Determine the (x, y) coordinate at the center of the cell enclosing the given text.  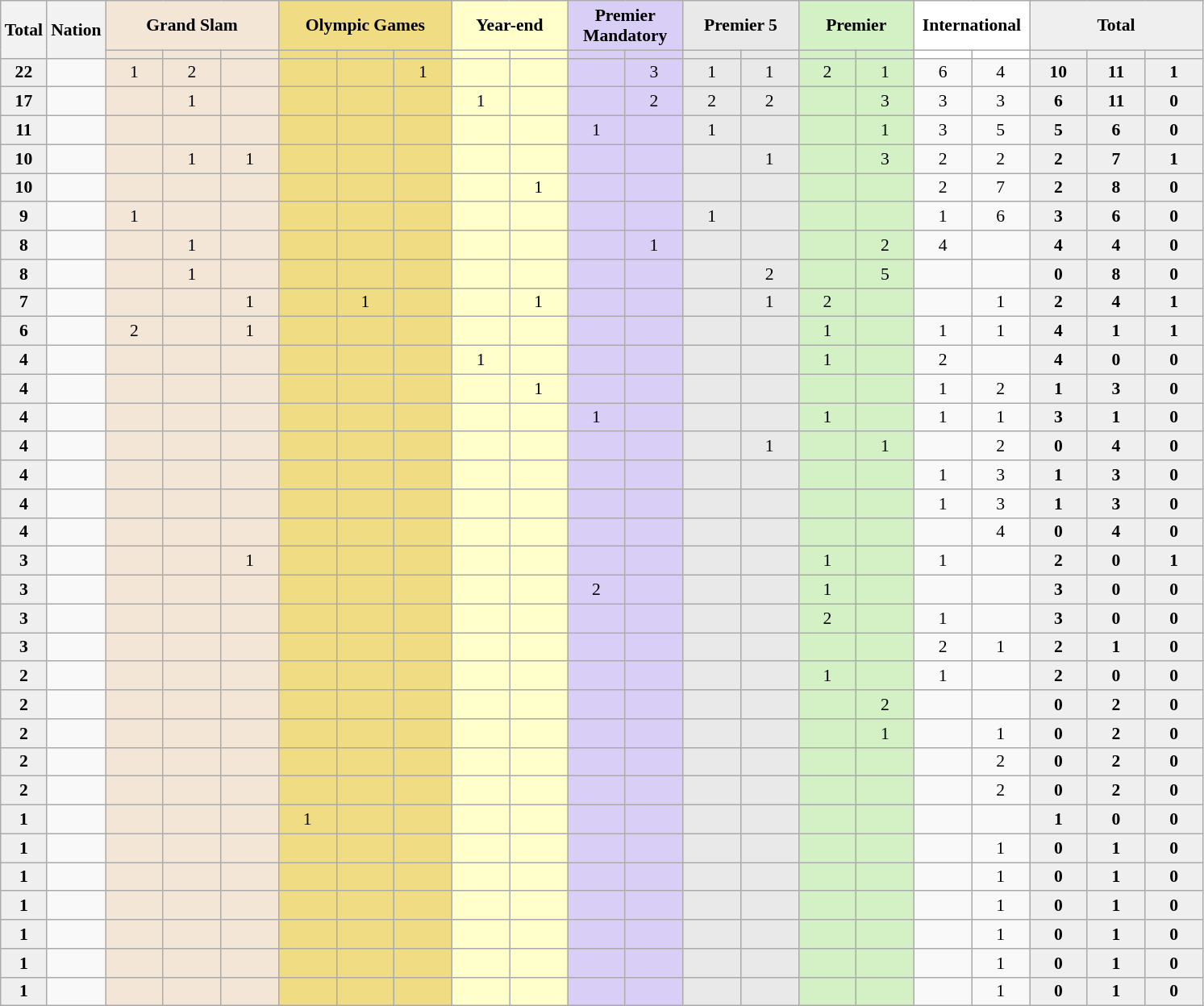
Premier 5 (740, 26)
Nation (76, 29)
Grand Slam (192, 26)
Olympic Games (365, 26)
17 (24, 102)
22 (24, 73)
9 (24, 217)
Premier (856, 26)
International (971, 26)
Year-end (510, 26)
Premier Mandatory (626, 26)
